Identify which cell holds the provided text, then report its (x, y) central coordinate. 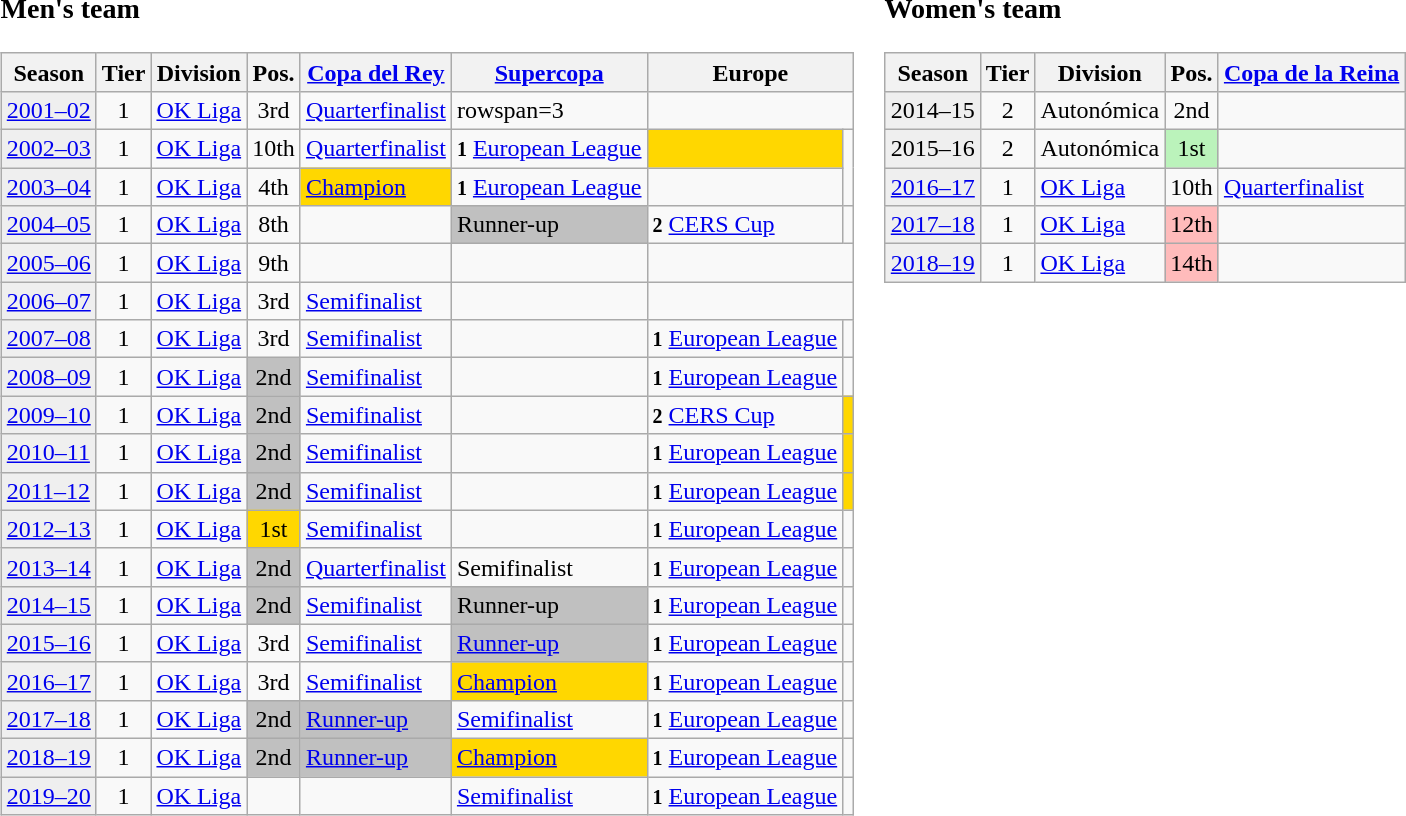
2001–02 (48, 110)
2008–09 (48, 377)
8th (274, 225)
4th (274, 187)
2002–03 (48, 149)
9th (274, 263)
rowspan=3 (549, 110)
2009–10 (48, 415)
2006–07 (48, 301)
2010–11 (48, 453)
2011–12 (48, 491)
Europe (750, 72)
14th (1192, 263)
Copa de la Reina (1311, 72)
Copa del Rey (376, 72)
2019–20 (48, 796)
2003–04 (48, 187)
Supercopa (549, 72)
12th (1192, 225)
2007–08 (48, 339)
2012–13 (48, 529)
2013–14 (48, 567)
2005–06 (48, 263)
2004–05 (48, 225)
